Return the (x, y) coordinate for the center point of the cell that contains the specified text.  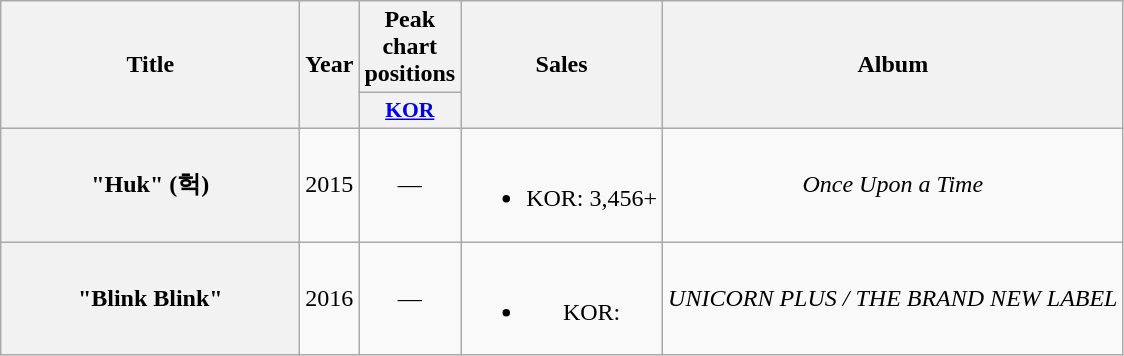
Once Upon a Time (893, 184)
Year (330, 65)
KOR: 3,456+ (562, 184)
2015 (330, 184)
Peak chart positions (410, 47)
2016 (330, 298)
Album (893, 65)
Sales (562, 65)
"Blink Blink" (150, 298)
KOR: (562, 298)
"Huk" (헉) (150, 184)
UNICORN PLUS / THE BRAND NEW LABEL (893, 298)
Title (150, 65)
KOR (410, 111)
